From the cell containing the given text, extract its center point as (x, y) coordinate. 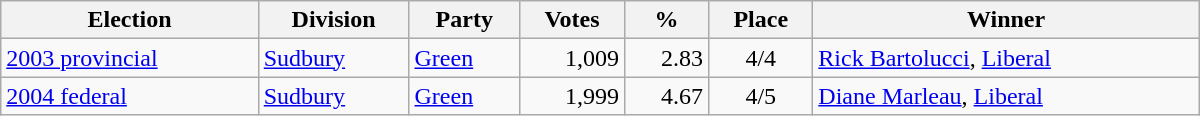
Place (761, 20)
% (666, 20)
2004 federal (130, 96)
1,999 (572, 96)
Diane Marleau, Liberal (1006, 96)
Election (130, 20)
2003 provincial (130, 58)
4/4 (761, 58)
4/5 (761, 96)
1,009 (572, 58)
Votes (572, 20)
Division (334, 20)
Party (464, 20)
Rick Bartolucci, Liberal (1006, 58)
2.83 (666, 58)
Winner (1006, 20)
4.67 (666, 96)
